Determine the [X, Y] coordinate at the center of the cell enclosing the given text.  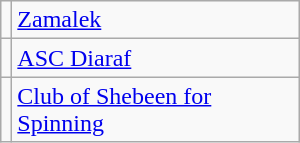
Zamalek [156, 20]
ASC Diaraf [156, 58]
Club of Shebeen for Spinning [156, 110]
